Determine the [x, y] coordinate at the center of the cell enclosing the given text.  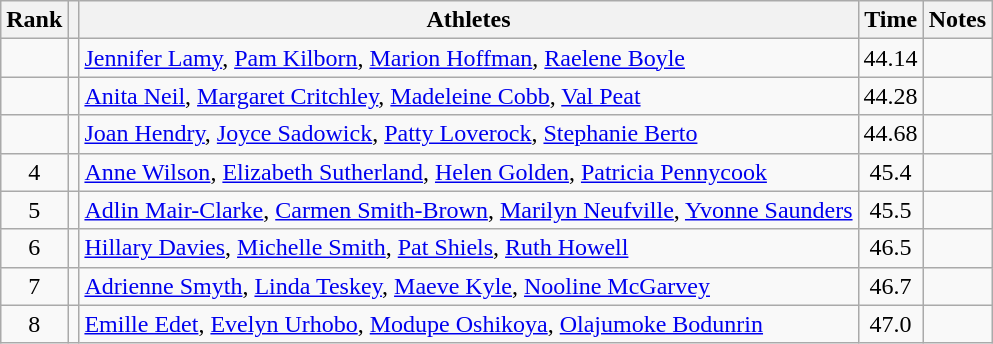
Time [890, 20]
Jennifer Lamy, Pam Kilborn, Marion Hoffman, Raelene Boyle [468, 58]
Adrienne Smyth, Linda Teskey, Maeve Kyle, Nooline McGarvey [468, 286]
47.0 [890, 324]
45.5 [890, 210]
Anita Neil, Margaret Critchley, Madeleine Cobb, Val Peat [468, 96]
45.4 [890, 172]
5 [34, 210]
7 [34, 286]
Adlin Mair-Clarke, Carmen Smith-Brown, Marilyn Neufville, Yvonne Saunders [468, 210]
Rank [34, 20]
8 [34, 324]
44.28 [890, 96]
46.5 [890, 248]
46.7 [890, 286]
44.68 [890, 134]
4 [34, 172]
Emille Edet, Evelyn Urhobo, Modupe Oshikoya, Olajumoke Bodunrin [468, 324]
44.14 [890, 58]
Joan Hendry, Joyce Sadowick, Patty Loverock, Stephanie Berto [468, 134]
Notes [957, 20]
6 [34, 248]
Athletes [468, 20]
Hillary Davies, Michelle Smith, Pat Shiels, Ruth Howell [468, 248]
Anne Wilson, Elizabeth Sutherland, Helen Golden, Patricia Pennycook [468, 172]
